For the text-containing cell, return its midpoint in [x, y] coordinate format. 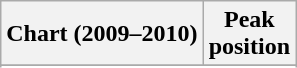
Chart (2009–2010) [102, 34]
Peakposition [249, 34]
